Pinpoint the cell where the given text exists, returning its (X, Y) midpoint coordinate. 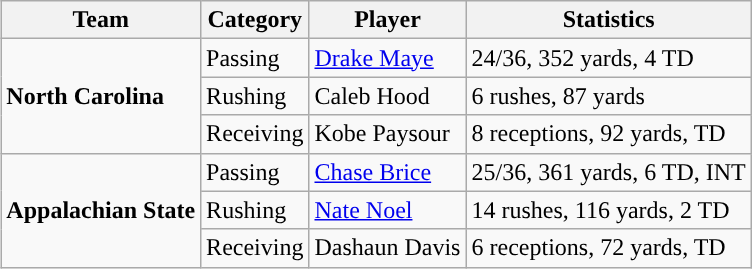
Team (101, 20)
Caleb Hood (388, 96)
Nate Noel (388, 210)
Chase Brice (388, 172)
14 rushes, 116 yards, 2 TD (608, 210)
Drake Maye (388, 58)
Player (388, 20)
Appalachian State (101, 210)
Statistics (608, 20)
25/36, 361 yards, 6 TD, INT (608, 172)
6 rushes, 87 yards (608, 96)
24/36, 352 yards, 4 TD (608, 58)
Category (255, 20)
8 receptions, 92 yards, TD (608, 134)
Kobe Paysour (388, 134)
North Carolina (101, 96)
Dashaun Davis (388, 248)
6 receptions, 72 yards, TD (608, 248)
